From the cell containing the given text, extract its center point as [X, Y] coordinate. 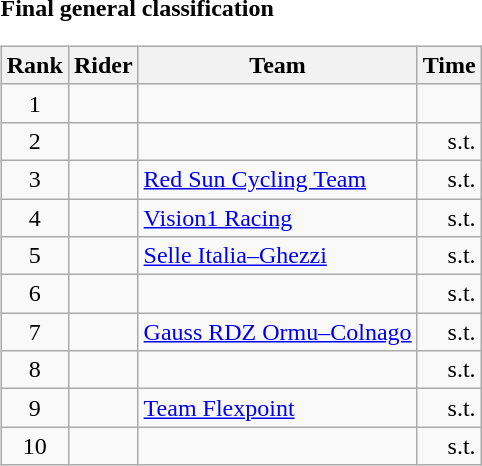
5 [34, 256]
4 [34, 217]
1 [34, 103]
3 [34, 179]
Rank [34, 65]
8 [34, 370]
Gauss RDZ Ormu–Colnago [278, 332]
2 [34, 141]
6 [34, 294]
Selle Italia–Ghezzi [278, 256]
Red Sun Cycling Team [278, 179]
7 [34, 332]
Time [449, 65]
9 [34, 408]
10 [34, 446]
Team Flexpoint [278, 408]
Rider [103, 65]
Team [278, 65]
Vision1 Racing [278, 217]
